Provide the (X, Y) coordinate of the cell's center where the given text is located.  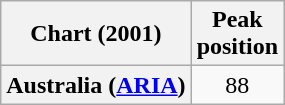
Chart (2001) (96, 34)
Australia (ARIA) (96, 85)
88 (237, 85)
Peakposition (237, 34)
